Identify which cell holds the provided text, then report its (X, Y) central coordinate. 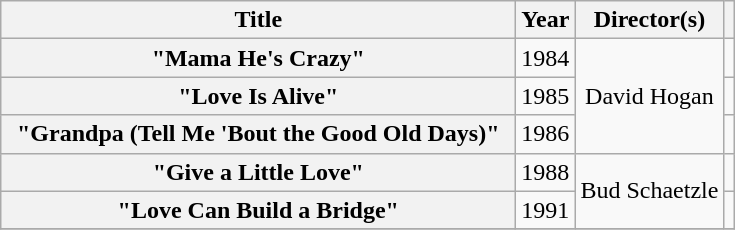
"Love Is Alive" (258, 96)
"Give a Little Love" (258, 172)
"Grandpa (Tell Me 'Bout the Good Old Days)" (258, 134)
Director(s) (650, 20)
1984 (546, 58)
1985 (546, 96)
"Mama He's Crazy" (258, 58)
"Love Can Build a Bridge" (258, 210)
Year (546, 20)
Bud Schaetzle (650, 191)
1988 (546, 172)
Title (258, 20)
1991 (546, 210)
1986 (546, 134)
David Hogan (650, 96)
